Search for the cell housing the specified text and yield its [X, Y] center coordinate. 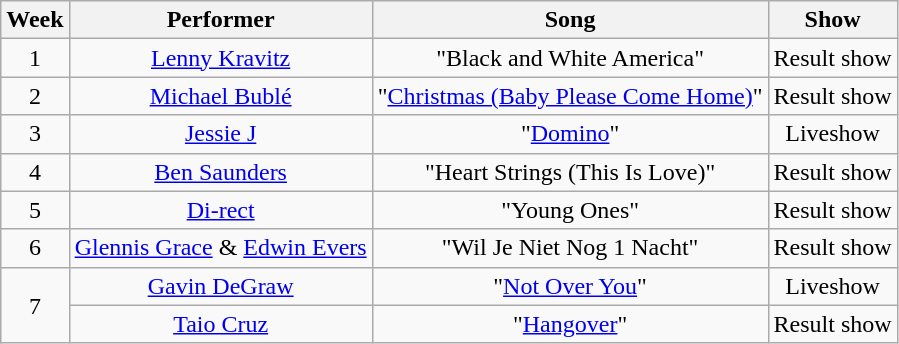
Show [832, 20]
4 [35, 172]
"Domino" [570, 134]
Lenny Kravitz [220, 58]
5 [35, 210]
"Young Ones" [570, 210]
Michael Bublé [220, 96]
Song [570, 20]
Performer [220, 20]
Ben Saunders [220, 172]
"Black and White America" [570, 58]
"Hangover" [570, 324]
"Christmas (Baby Please Come Home)" [570, 96]
6 [35, 248]
1 [35, 58]
Di-rect [220, 210]
2 [35, 96]
"Not Over You" [570, 286]
Taio Cruz [220, 324]
3 [35, 134]
Week [35, 20]
Jessie J [220, 134]
"Heart Strings (This Is Love)" [570, 172]
Gavin DeGraw [220, 286]
Glennis Grace & Edwin Evers [220, 248]
"Wil Je Niet Nog 1 Nacht" [570, 248]
7 [35, 305]
